Detect which cell encompasses the target text, then output its [x, y] center coordinate. 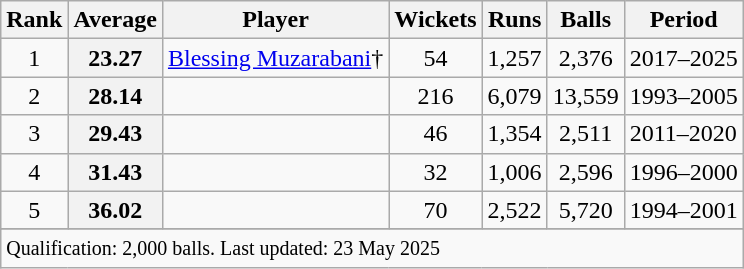
1 [34, 58]
5,720 [586, 210]
70 [436, 210]
54 [436, 58]
1,354 [514, 134]
Rank [34, 20]
13,559 [586, 96]
3 [34, 134]
29.43 [116, 134]
2,596 [586, 172]
46 [436, 134]
2017–2025 [684, 58]
36.02 [116, 210]
6,079 [514, 96]
31.43 [116, 172]
1,006 [514, 172]
Qualification: 2,000 balls. Last updated: 23 May 2025 [372, 248]
32 [436, 172]
2,522 [514, 210]
28.14 [116, 96]
Blessing Muzarabani† [275, 58]
1994–2001 [684, 210]
Runs [514, 20]
4 [34, 172]
2,511 [586, 134]
216 [436, 96]
2,376 [586, 58]
Balls [586, 20]
Average [116, 20]
1993–2005 [684, 96]
Period [684, 20]
1996–2000 [684, 172]
2 [34, 96]
2011–2020 [684, 134]
Player [275, 20]
1,257 [514, 58]
Wickets [436, 20]
5 [34, 210]
23.27 [116, 58]
